Provide the [x, y] coordinate of the cell's center where the given text is located.  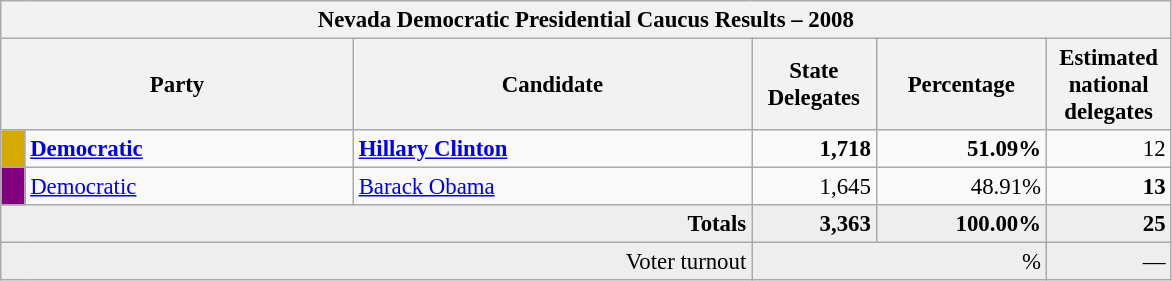
State Delegates [814, 85]
3,363 [814, 224]
% [900, 262]
Hillary Clinton [552, 149]
Estimated national delegates [1108, 85]
12 [1108, 149]
48.91% [961, 187]
Totals [376, 224]
— [1108, 262]
13 [1108, 187]
100.00% [961, 224]
Percentage [961, 85]
1,718 [814, 149]
Party [178, 85]
Candidate [552, 85]
Nevada Democratic Presidential Caucus Results – 2008 [586, 20]
Voter turnout [376, 262]
1,645 [814, 187]
25 [1108, 224]
51.09% [961, 149]
Barack Obama [552, 187]
